Return the (X, Y) coordinate for the center point of the cell that contains the specified text.  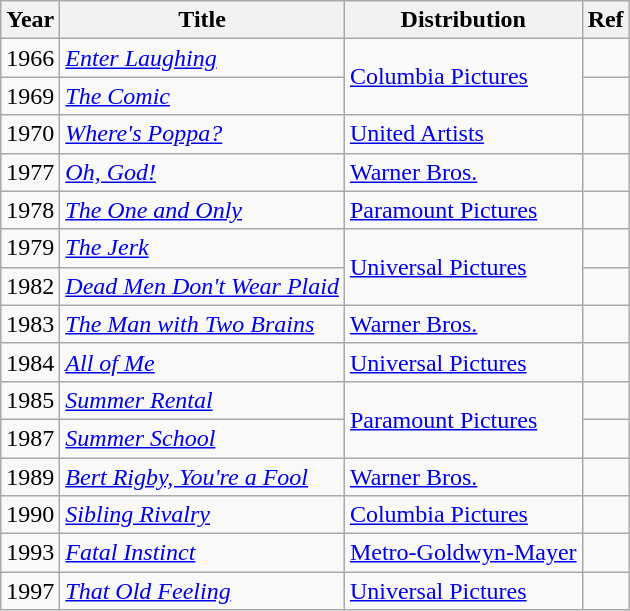
1993 (30, 553)
Bert Rigby, You're a Fool (202, 477)
1977 (30, 172)
Oh, God! (202, 172)
Distribution (463, 20)
Year (30, 20)
United Artists (463, 134)
1969 (30, 96)
1990 (30, 515)
Where's Poppa? (202, 134)
Sibling Rivalry (202, 515)
Dead Men Don't Wear Plaid (202, 286)
All of Me (202, 362)
1970 (30, 134)
Enter Laughing (202, 58)
The Comic (202, 96)
That Old Feeling (202, 591)
1982 (30, 286)
Ref (606, 20)
Summer Rental (202, 400)
1983 (30, 324)
Summer School (202, 438)
Title (202, 20)
1984 (30, 362)
The One and Only (202, 210)
The Man with Two Brains (202, 324)
1987 (30, 438)
1979 (30, 248)
1989 (30, 477)
Metro-Goldwyn-Mayer (463, 553)
1985 (30, 400)
1978 (30, 210)
Fatal Instinct (202, 553)
1997 (30, 591)
1966 (30, 58)
The Jerk (202, 248)
